Pinpoint the cell where the given text exists, returning its [X, Y] midpoint coordinate. 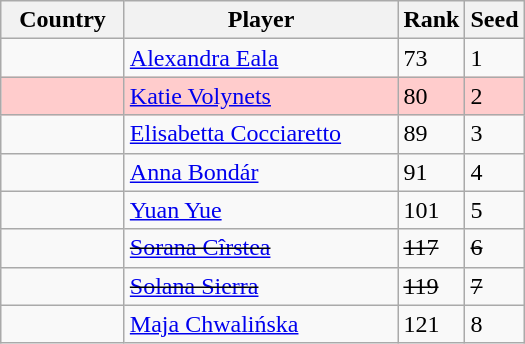
2 [494, 96]
5 [494, 210]
Alexandra Eala [261, 58]
Elisabetta Cocciaretto [261, 134]
Player [261, 20]
8 [494, 324]
6 [494, 248]
Sorana Cîrstea [261, 248]
80 [432, 96]
121 [432, 324]
Seed [494, 20]
117 [432, 248]
89 [432, 134]
Solana Sierra [261, 286]
Rank [432, 20]
73 [432, 58]
119 [432, 286]
Anna Bondár [261, 172]
4 [494, 172]
101 [432, 210]
91 [432, 172]
3 [494, 134]
Country [63, 20]
7 [494, 286]
Yuan Yue [261, 210]
Maja Chwalińska [261, 324]
Katie Volynets [261, 96]
1 [494, 58]
